Identify which cell holds the provided text, then report its (x, y) central coordinate. 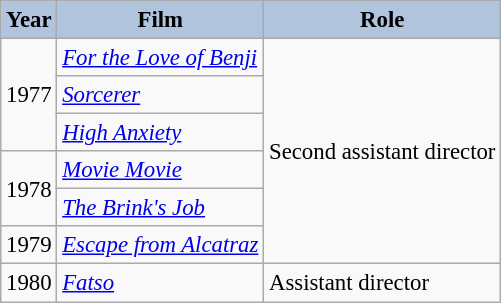
The Brink's Job (160, 208)
1980 (29, 283)
Film (160, 20)
Fatso (160, 283)
Second assistant director (382, 152)
Year (29, 20)
1978 (29, 188)
High Anxiety (160, 133)
Sorcerer (160, 95)
1977 (29, 96)
Role (382, 20)
Escape from Alcatraz (160, 245)
1979 (29, 245)
Assistant director (382, 283)
For the Love of Benji (160, 58)
Movie Movie (160, 170)
